Pinpoint the cell where the given text exists, returning its [x, y] midpoint coordinate. 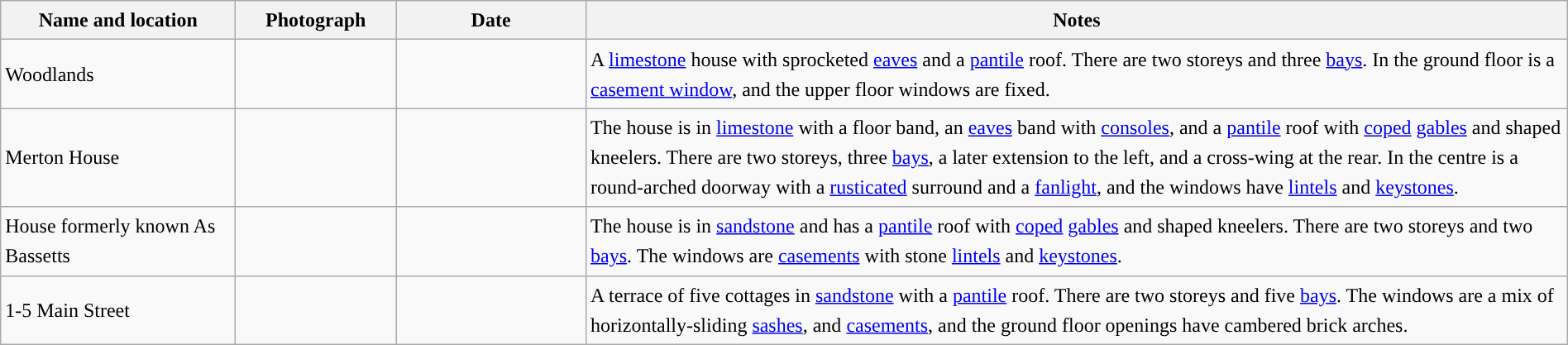
Woodlands [118, 74]
1-5 Main Street [118, 309]
Name and location [118, 20]
Merton House [118, 157]
Date [491, 20]
Notes [1077, 20]
House formerly known As Bassetts [118, 242]
Photograph [316, 20]
